Extract the (X, Y) coordinate from the center of the cell holding the provided text.  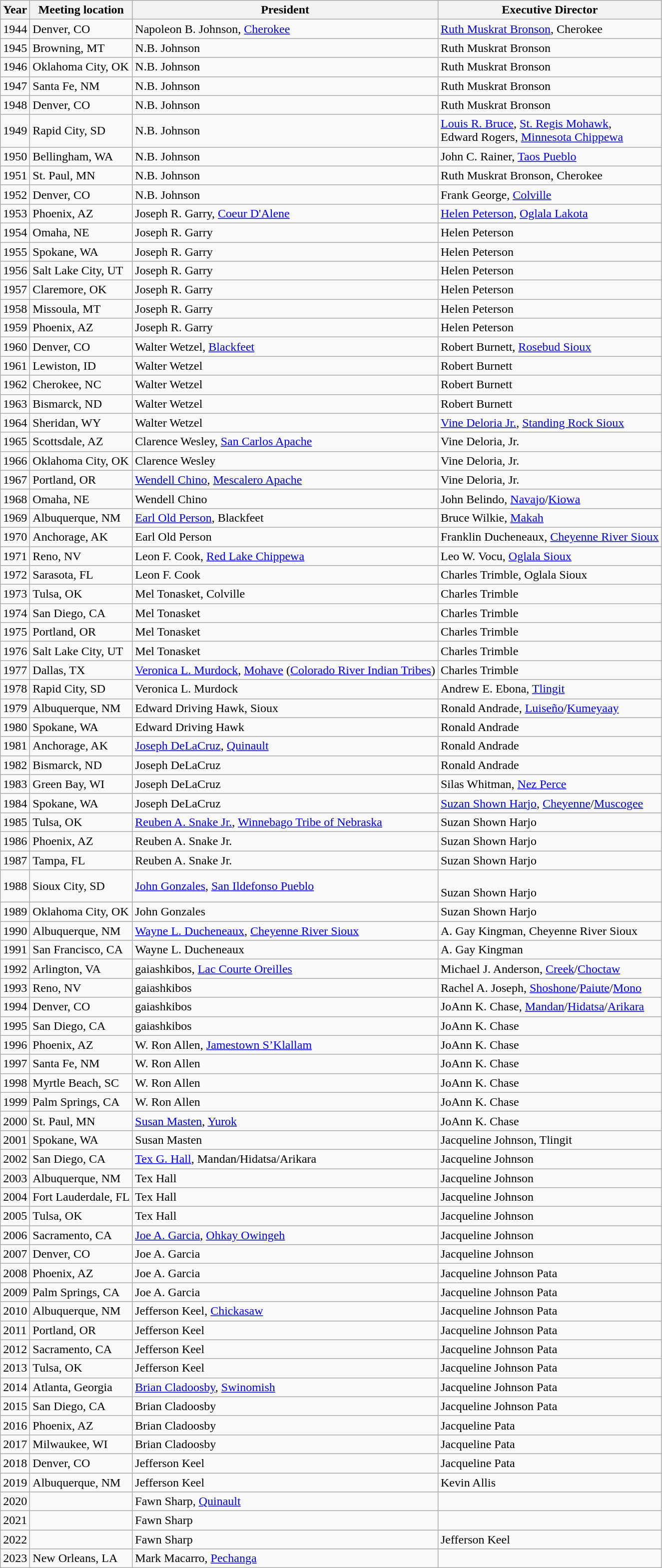
Meeting location (81, 10)
Fawn Sharp, Quinault (285, 1502)
Helen Peterson, Oglala Lakota (550, 213)
San Francisco, CA (81, 950)
2016 (15, 1425)
gaiashkibos, Lac Courte Oreilles (285, 969)
Napoleon B. Johnson, Cherokee (285, 29)
1969 (15, 518)
Ronald Andrade, Luiseño/Kumeyaay (550, 708)
Mark Macarro, Pechanga (285, 1559)
1989 (15, 912)
Robert Burnett, Rosebud Sioux (550, 347)
Jefferson Keel, Chickasaw (285, 1311)
1992 (15, 969)
A. Gay Kingman (550, 950)
1972 (15, 575)
2023 (15, 1559)
Leon F. Cook (285, 575)
JoAnn K. Chase, Mandan/Hidatsa/Arikara (550, 1007)
Sioux City, SD (81, 886)
2007 (15, 1254)
1976 (15, 651)
Leo W. Vocu, Oglala Sioux (550, 556)
Atlanta, Georgia (81, 1387)
Veronica L. Murdock (285, 689)
Year (15, 10)
Walter Wetzel, Blackfeet (285, 347)
1986 (15, 841)
2019 (15, 1483)
2003 (15, 1178)
Dallas, TX (81, 670)
Sarasota, FL (81, 575)
2000 (15, 1121)
1978 (15, 689)
New Orleans, LA (81, 1559)
1955 (15, 251)
Earl Old Person (285, 537)
President (285, 10)
Browning, MT (81, 48)
1958 (15, 309)
Claremore, OK (81, 290)
Andrew E. Ebona, Tlingit (550, 689)
1971 (15, 556)
Cherokee, NC (81, 385)
Wayne L. Ducheneaux, Cheyenne River Sioux (285, 931)
Tex G. Hall, Mandan/Hidatsa/Arikara (285, 1159)
Milwaukee, WI (81, 1444)
Missoula, MT (81, 309)
1966 (15, 461)
1961 (15, 366)
Clarence Wesley (285, 461)
1959 (15, 328)
1990 (15, 931)
Reuben A. Snake Jr., Winnebago Tribe of Nebraska (285, 822)
1964 (15, 423)
Green Bay, WI (81, 784)
2010 (15, 1311)
2018 (15, 1463)
Charles Trimble, Oglala Sioux (550, 575)
Tampa, FL (81, 860)
2008 (15, 1273)
Scottsdale, AZ (81, 442)
1950 (15, 156)
2017 (15, 1444)
1994 (15, 1007)
2002 (15, 1159)
1988 (15, 886)
Suzan Shown Harjo, Cheyenne/Muscogee (550, 803)
Earl Old Person, Blackfeet (285, 518)
1962 (15, 385)
Edward Driving Hawk (285, 727)
1980 (15, 727)
Louis R. Bruce, St. Regis Mohawk, Edward Rogers, Minnesota Chippewa (550, 131)
1982 (15, 765)
1981 (15, 746)
Bellingham, WA (81, 156)
1997 (15, 1064)
Susan Masten, Yurok (285, 1121)
1996 (15, 1045)
2004 (15, 1197)
1993 (15, 988)
2014 (15, 1387)
2006 (15, 1235)
1973 (15, 594)
2005 (15, 1216)
1952 (15, 194)
Bruce Wilkie, Makah (550, 518)
Vine Deloria Jr., Standing Rock Sioux (550, 423)
1987 (15, 860)
1954 (15, 232)
1944 (15, 29)
Rachel A. Joseph, Shoshone/Paiute/Mono (550, 988)
2015 (15, 1406)
1967 (15, 480)
Kevin Allis (550, 1483)
Silas Whitman, Nez Perce (550, 784)
1953 (15, 213)
Jacqueline Johnson, Tlingit (550, 1140)
Joseph R. Garry, Coeur D'Alene (285, 213)
2020 (15, 1502)
1974 (15, 613)
1965 (15, 442)
2001 (15, 1140)
John Belindo, Navajo/Kiowa (550, 499)
2012 (15, 1349)
2022 (15, 1540)
2021 (15, 1521)
1956 (15, 271)
Joseph DeLaCruz, Quinault (285, 746)
1960 (15, 347)
1985 (15, 822)
A. Gay Kingman, Cheyenne River Sioux (550, 931)
1963 (15, 404)
1945 (15, 48)
1968 (15, 499)
Edward Driving Hawk, Sioux (285, 708)
2009 (15, 1292)
Arlington, VA (81, 969)
John C. Rainer, Taos Pueblo (550, 156)
Veronica L. Murdock, Mohave (Colorado River Indian Tribes) (285, 670)
1970 (15, 537)
Fort Lauderdale, FL (81, 1197)
1999 (15, 1102)
Lewiston, ID (81, 366)
Wayne L. Ducheneaux (285, 950)
1957 (15, 290)
1977 (15, 670)
2011 (15, 1330)
1983 (15, 784)
Clarence Wesley, San Carlos Apache (285, 442)
1948 (15, 105)
John Gonzales (285, 912)
Brian Cladoosby, Swinomish (285, 1387)
1975 (15, 632)
1995 (15, 1026)
Mel Tonasket, Colville (285, 594)
Myrtle Beach, SC (81, 1083)
W. Ron Allen, Jamestown S’Klallam (285, 1045)
Susan Masten (285, 1140)
1984 (15, 803)
Frank George, Colville (550, 194)
John Gonzales, San Ildefonso Pueblo (285, 886)
Franklin Ducheneaux, Cheyenne River Sioux (550, 537)
Executive Director (550, 10)
Joe A. Garcia, Ohkay Owingeh (285, 1235)
Michael J. Anderson, Creek/Choctaw (550, 969)
1998 (15, 1083)
1947 (15, 86)
1979 (15, 708)
1946 (15, 67)
1949 (15, 131)
2013 (15, 1368)
Wendell Chino, Mescalero Apache (285, 480)
1991 (15, 950)
Sheridan, WY (81, 423)
Leon F. Cook, Red Lake Chippewa (285, 556)
Wendell Chino (285, 499)
1951 (15, 175)
